Return the [x, y] coordinate for the center point of the cell that contains the specified text.  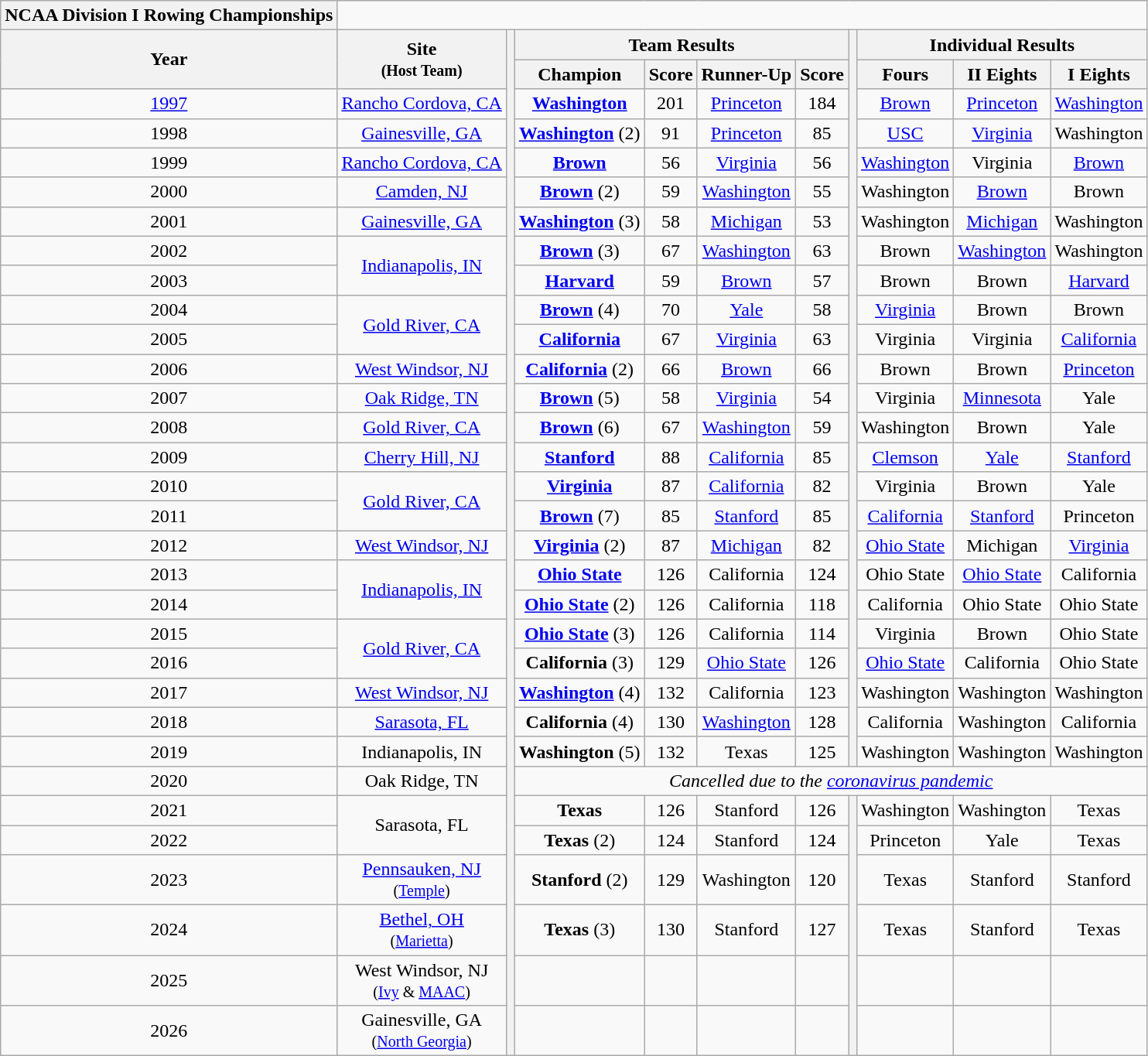
2011 [169, 516]
2014 [169, 604]
2009 [169, 457]
1999 [169, 162]
2006 [169, 369]
Minnesota [1003, 398]
2016 [169, 663]
Brown (7) [579, 516]
Ohio State (3) [579, 634]
2018 [169, 722]
54 [822, 398]
Brown (6) [579, 428]
91 [671, 133]
88 [671, 457]
Pennsauken, NJ(Temple) [422, 880]
Ohio State (2) [579, 604]
Camden, NJ [422, 192]
123 [822, 692]
California (4) [579, 722]
1998 [169, 133]
2021 [169, 810]
Washington (3) [579, 221]
Stanford (2) [579, 880]
2015 [169, 634]
2013 [169, 575]
125 [822, 751]
1997 [169, 104]
114 [822, 634]
2001 [169, 221]
West Windsor, NJ(Ivy & MAAC) [422, 981]
Virginia (2) [579, 545]
2008 [169, 428]
120 [822, 880]
Brown (5) [579, 398]
Cherry Hill, NJ [422, 457]
2020 [169, 781]
2007 [169, 398]
70 [671, 309]
Individual Results [1003, 45]
53 [822, 221]
2003 [169, 280]
Brown (4) [579, 309]
Gainesville, GA(North Georgia) [422, 1030]
Washington (5) [579, 751]
2022 [169, 839]
Washington (2) [579, 133]
2000 [169, 192]
201 [671, 104]
Runner-Up [747, 74]
Clemson [905, 457]
2024 [169, 930]
2019 [169, 751]
2017 [169, 692]
I Eights [1098, 74]
California (2) [579, 369]
California (3) [579, 663]
Site(Host Team) [422, 60]
Team Results [681, 45]
Washington (4) [579, 692]
2012 [169, 545]
2005 [169, 339]
128 [822, 722]
Year [169, 60]
2010 [169, 487]
Champion [579, 74]
Fours [905, 74]
57 [822, 280]
NCAA Division I Rowing Championships [169, 15]
118 [822, 604]
2026 [169, 1030]
2025 [169, 981]
Cancelled due to the coronavirus pandemic [831, 781]
Texas (3) [579, 930]
Texas (2) [579, 839]
184 [822, 104]
Brown (3) [579, 251]
Brown (2) [579, 192]
USC [905, 133]
127 [822, 930]
2023 [169, 880]
55 [822, 192]
Bethel, OH(Marietta) [422, 930]
II Eights [1003, 74]
2002 [169, 251]
2004 [169, 309]
